Extract the (x, y) coordinate from the center of the cell holding the provided text.  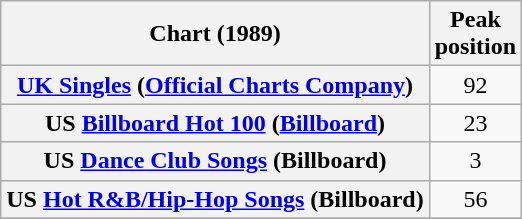
US Hot R&B/Hip-Hop Songs (Billboard) (215, 199)
US Billboard Hot 100 (Billboard) (215, 123)
23 (475, 123)
US Dance Club Songs (Billboard) (215, 161)
UK Singles (Official Charts Company) (215, 85)
3 (475, 161)
56 (475, 199)
92 (475, 85)
Peak position (475, 34)
Chart (1989) (215, 34)
